Provide the [X, Y] coordinate of the cell's center where the given text is located.  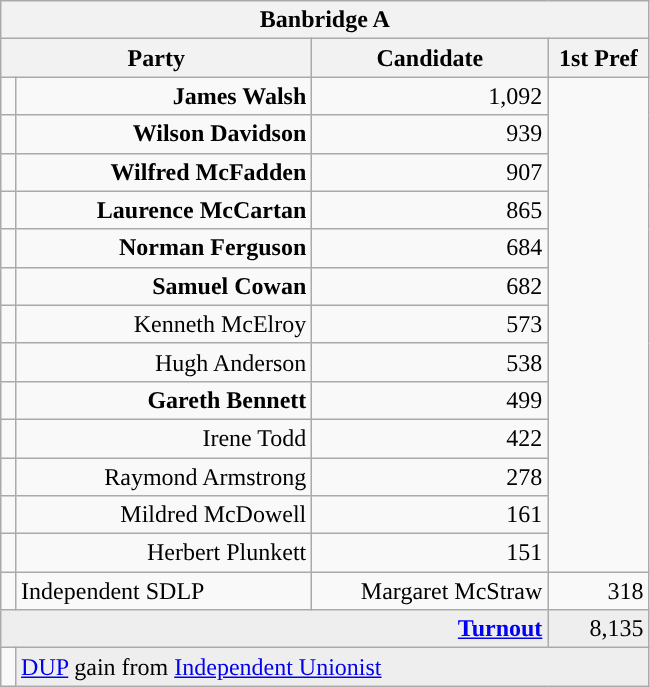
Mildred McDowell [164, 515]
Banbridge A [325, 20]
Irene Todd [164, 438]
161 [430, 515]
422 [430, 438]
151 [430, 553]
Hugh Anderson [164, 362]
Independent SDLP [164, 591]
James Walsh [164, 96]
907 [430, 172]
538 [430, 362]
Margaret McStraw [430, 591]
Gareth Bennett [164, 400]
Samuel Cowan [164, 286]
682 [430, 286]
1st Pref [598, 58]
865 [430, 210]
Party [156, 58]
318 [598, 591]
Raymond Armstrong [164, 477]
Wilfred McFadden [164, 172]
684 [430, 248]
Herbert Plunkett [164, 553]
499 [430, 400]
278 [430, 477]
Turnout [274, 629]
DUP gain from Independent Unionist [332, 667]
1,092 [430, 96]
Norman Ferguson [164, 248]
Wilson Davidson [164, 134]
Laurence McCartan [164, 210]
8,135 [598, 629]
939 [430, 134]
573 [430, 324]
Candidate [430, 58]
Kenneth McElroy [164, 324]
